Capture the cell that displays the provided text and extract its [x, y] central coordinate. 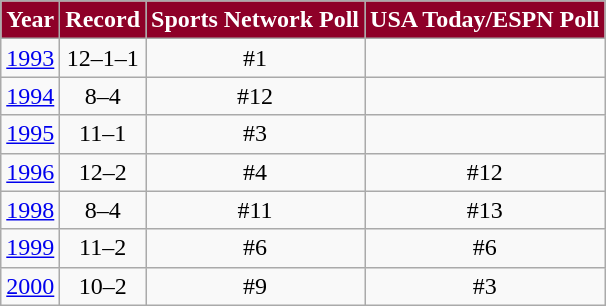
11–2 [103, 248]
#11 [256, 210]
12–2 [103, 172]
1999 [30, 248]
10–2 [103, 286]
Sports Network Poll [256, 20]
Year [30, 20]
1995 [30, 134]
1998 [30, 210]
Record [103, 20]
#13 [485, 210]
1996 [30, 172]
#4 [256, 172]
#1 [256, 58]
1994 [30, 96]
1993 [30, 58]
12–1–1 [103, 58]
2000 [30, 286]
11–1 [103, 134]
USA Today/ESPN Poll [485, 20]
#9 [256, 286]
